For the text-containing cell, return its midpoint in [X, Y] coordinate format. 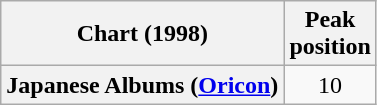
Chart (1998) [142, 34]
Peak position [330, 34]
10 [330, 85]
Japanese Albums (Oricon) [142, 85]
